Capture the cell that displays the provided text and extract its (x, y) central coordinate. 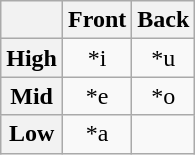
*u (164, 58)
High (32, 58)
Front (98, 20)
Mid (32, 96)
Low (32, 134)
Back (164, 20)
*o (164, 96)
*e (98, 96)
*a (98, 134)
*i (98, 58)
